Search for the cell housing the specified text and yield its (X, Y) center coordinate. 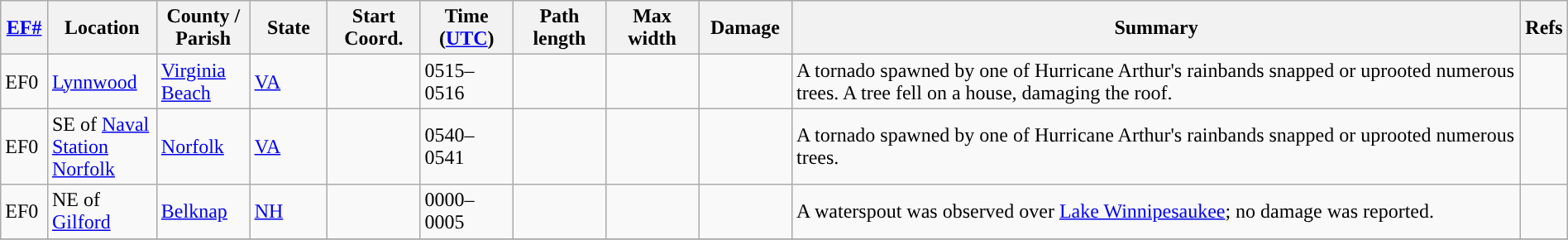
State (289, 28)
Summary (1156, 28)
Belknap (203, 212)
0000–0005 (466, 212)
Refs (1545, 28)
Lynnwood (102, 81)
Norfolk (203, 146)
Start Coord. (374, 28)
Location (102, 28)
Max width (653, 28)
0540–0541 (466, 146)
NE of Gilford (102, 212)
NH (289, 212)
EF# (25, 28)
A tornado spawned by one of Hurricane Arthur's rainbands snapped or uprooted numerous trees. (1156, 146)
Time (UTC) (466, 28)
A waterspout was observed over Lake Winnipesaukee; no damage was reported. (1156, 212)
0515–0516 (466, 81)
County / Parish (203, 28)
Virginia Beach (203, 81)
Path length (559, 28)
A tornado spawned by one of Hurricane Arthur's rainbands snapped or uprooted numerous trees. A tree fell on a house, damaging the roof. (1156, 81)
Damage (746, 28)
SE of Naval Station Norfolk (102, 146)
